Output the [X, Y] coordinate of the center of the cell containing the given text.  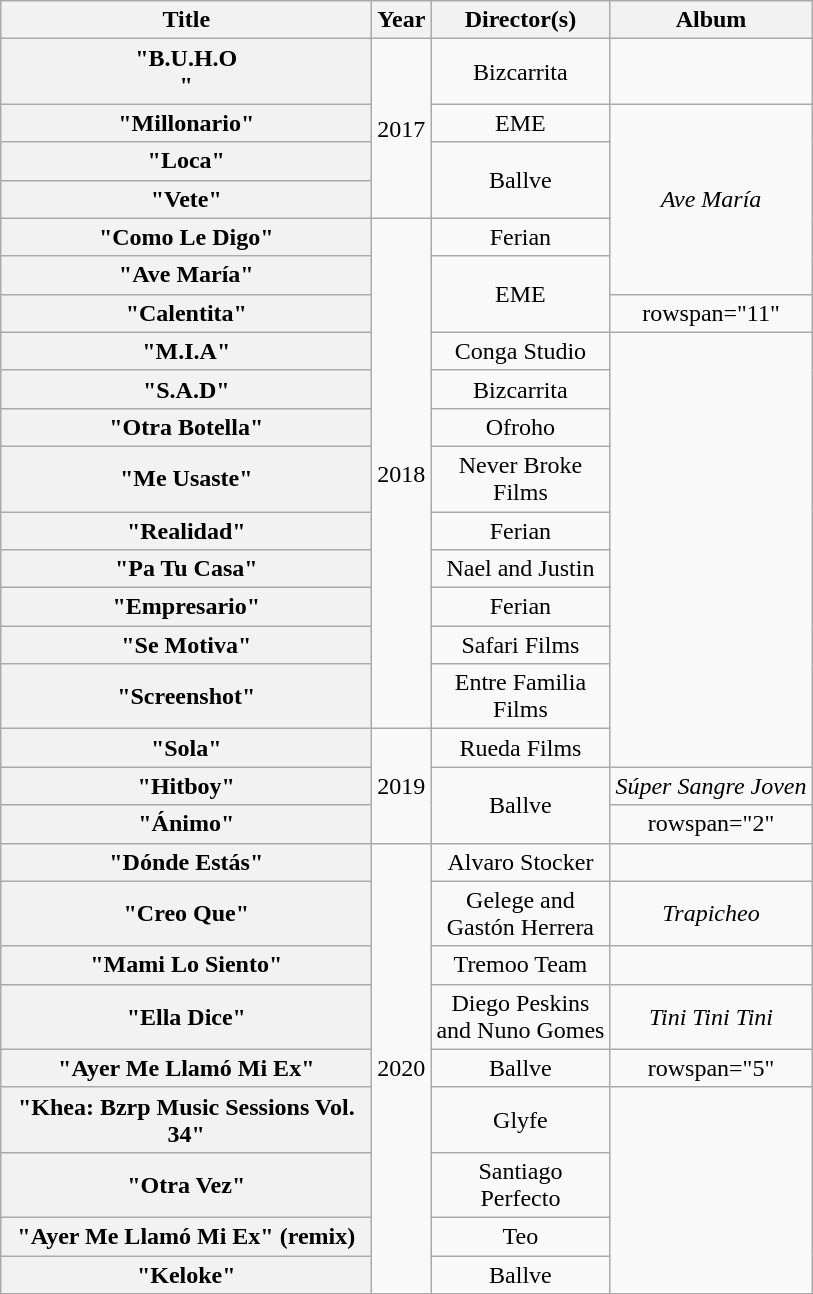
"Calentita" [186, 313]
Gelege and Gastón Herrera [520, 914]
rowspan="2" [711, 824]
Nael and Justin [520, 569]
Year [402, 20]
Safari Films [520, 645]
"Hitboy" [186, 786]
"Otra Vez" [186, 1184]
"Mami Lo Siento" [186, 965]
"Millonario" [186, 123]
Santiago Perfecto [520, 1184]
"M.I.A" [186, 351]
"Creo Que" [186, 914]
"Ella Dice" [186, 1016]
Ofroho [520, 427]
Rueda Films [520, 748]
Trapicheo [711, 914]
"B.U.H.O" [186, 72]
Glyfe [520, 1120]
2018 [402, 474]
Tini Tini Tini [711, 1016]
"Ayer Me Llamó Mi Ex" [186, 1068]
Teo [520, 1236]
"Dónde Estás" [186, 862]
rowspan="11" [711, 313]
Entre Familia Films [520, 696]
Conga Studio [520, 351]
Album [711, 20]
"Ave María" [186, 275]
"S.A.D" [186, 389]
Tremoo Team [520, 965]
Alvaro Stocker [520, 862]
2019 [402, 786]
"Ánimo" [186, 824]
"Pa Tu Casa" [186, 569]
2020 [402, 1068]
Ave María [711, 199]
rowspan="5" [711, 1068]
Director(s) [520, 20]
"Otra Botella" [186, 427]
"Vete" [186, 199]
Diego Peskins and Nuno Gomes [520, 1016]
"Ayer Me Llamó Mi Ex" (remix) [186, 1236]
"Empresario" [186, 607]
"Sola" [186, 748]
"Realidad" [186, 531]
"Khea: Bzrp Music Sessions Vol. 34" [186, 1120]
"Se Motiva" [186, 645]
Súper Sangre Joven [711, 786]
"Loca" [186, 161]
Never Broke Films [520, 478]
Title [186, 20]
"Como Le Digo" [186, 237]
"Keloke" [186, 1275]
"Me Usaste" [186, 478]
"Screenshot" [186, 696]
2017 [402, 128]
